From the cell containing the given text, extract its center point as [X, Y] coordinate. 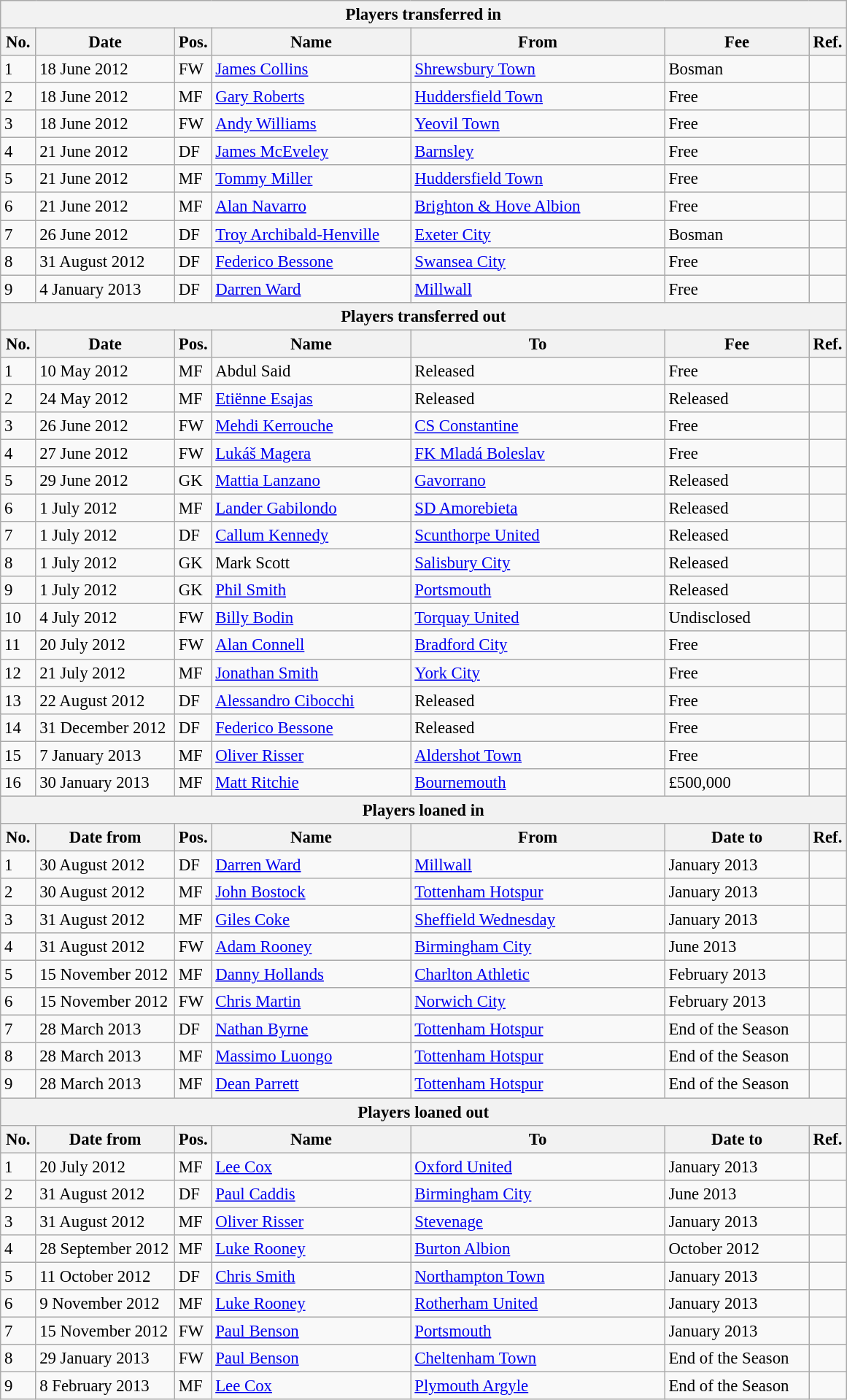
Alessandro Cibocchi [311, 700]
Yeovil Town [538, 124]
Alan Connell [311, 646]
Barnsley [538, 152]
Players loaned out [423, 1112]
Abdul Said [311, 371]
Stevenage [538, 1221]
Callum Kennedy [311, 535]
Swansea City [538, 261]
12 [18, 673]
Lander Gabilondo [311, 508]
30 January 2013 [105, 783]
21 July 2012 [105, 673]
29 June 2012 [105, 481]
Chris Martin [311, 1002]
Norwich City [538, 1002]
Players transferred out [423, 316]
York City [538, 673]
Sheffield Wednesday [538, 920]
Aldershot Town [538, 755]
16 [18, 783]
10 May 2012 [105, 371]
Shrewsbury Town [538, 69]
Undisclosed [737, 618]
£500,000 [737, 783]
Charlton Athletic [538, 975]
8 February 2013 [105, 1386]
James Collins [311, 69]
Bournemouth [538, 783]
Nathan Byrne [311, 1029]
Mattia Lanzano [311, 481]
Giles Coke [311, 920]
Oxford United [538, 1167]
15 [18, 755]
Troy Archibald-Henville [311, 234]
Jonathan Smith [311, 673]
7 January 2013 [105, 755]
Paul Caddis [311, 1194]
Billy Bodin [311, 618]
22 August 2012 [105, 700]
Burton Albion [538, 1249]
Torquay United [538, 618]
Gavorrano [538, 481]
27 June 2012 [105, 453]
Danny Hollands [311, 975]
Players transferred in [423, 15]
James McEveley [311, 152]
Lukáš Magera [311, 453]
Phil Smith [311, 590]
13 [18, 700]
Andy Williams [311, 124]
Mark Scott [311, 563]
Etiënne Esajas [311, 398]
FK Mladá Boleslav [538, 453]
28 September 2012 [105, 1249]
John Bostock [311, 892]
Tommy Miller [311, 179]
4 July 2012 [105, 618]
Brighton & Hove Albion [538, 206]
Scunthorpe United [538, 535]
CS Constantine [538, 426]
Salisbury City [538, 563]
24 May 2012 [105, 398]
Rotherham United [538, 1304]
Adam Rooney [311, 947]
11 [18, 646]
14 [18, 727]
Matt Ritchie [311, 783]
4 January 2013 [105, 289]
Dean Parrett [311, 1084]
Players loaned in [423, 810]
Northampton Town [538, 1276]
Cheltenham Town [538, 1358]
9 November 2012 [105, 1304]
Exeter City [538, 234]
11 October 2012 [105, 1276]
Massimo Luongo [311, 1057]
29 January 2013 [105, 1358]
Mehdi Kerrouche [311, 426]
10 [18, 618]
Plymouth Argyle [538, 1386]
SD Amorebieta [538, 508]
31 December 2012 [105, 727]
Alan Navarro [311, 206]
Bradford City [538, 646]
October 2012 [737, 1249]
Gary Roberts [311, 97]
Chris Smith [311, 1276]
